Extract the (x, y) coordinate from the center of the cell holding the provided text.  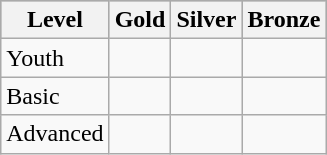
Bronze (284, 20)
Level (55, 20)
Silver (206, 20)
Advanced (55, 134)
Youth (55, 58)
Gold (140, 20)
Basic (55, 96)
